Identify which cell holds the provided text, then report its [x, y] central coordinate. 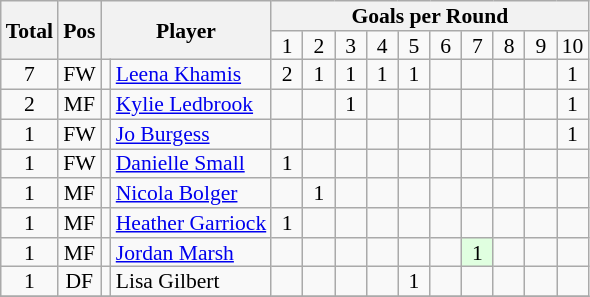
Nicola Bolger [192, 193]
6 [446, 46]
Heather Garriock [192, 223]
Kylie Ledbrook [192, 105]
9 [541, 46]
Danielle Small [192, 164]
4 [382, 46]
Player [186, 30]
5 [414, 46]
Goals per Round [430, 16]
10 [573, 46]
Leena Khamis [192, 75]
Pos [80, 30]
DF [80, 282]
Lisa Gilbert [192, 282]
Total [30, 30]
3 [351, 46]
8 [509, 46]
Jo Burgess [192, 134]
Jordan Marsh [192, 253]
